From the cell containing the given text, extract its center point as [x, y] coordinate. 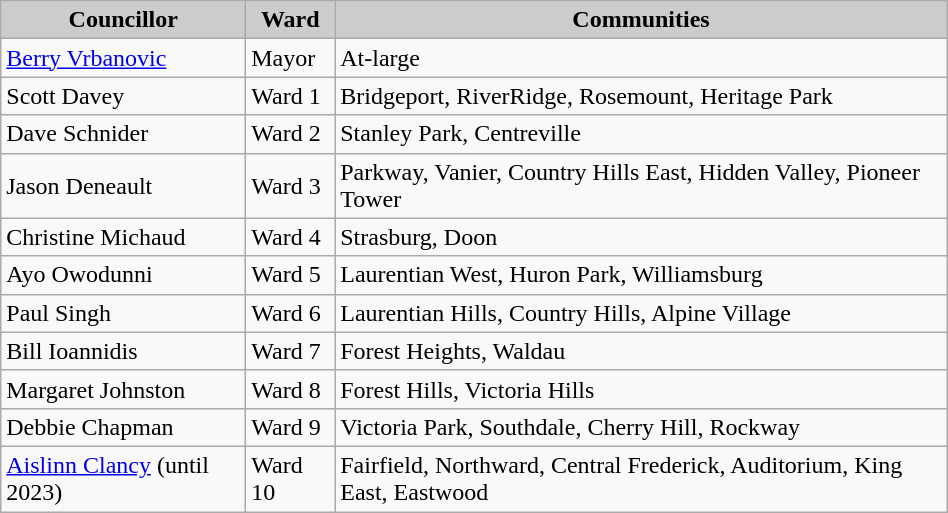
At-large [642, 58]
Debbie Chapman [124, 427]
Paul Singh [124, 313]
Bill Ioannidis [124, 351]
Laurentian West, Huron Park, Williamsburg [642, 275]
Ward 10 [290, 478]
Scott Davey [124, 96]
Ward 2 [290, 134]
Ward [290, 20]
Jason Deneault [124, 186]
Fairfield, Northward, Central Frederick, Auditorium, King East, Eastwood [642, 478]
Aislinn Clancy (until 2023) [124, 478]
Ward 5 [290, 275]
Forest Heights, Waldau [642, 351]
Ward 7 [290, 351]
Bridgeport, RiverRidge, Rosemount, Heritage Park [642, 96]
Communities [642, 20]
Ward 4 [290, 237]
Ayo Owodunni [124, 275]
Ward 6 [290, 313]
Victoria Park, Southdale, Cherry Hill, Rockway [642, 427]
Mayor [290, 58]
Margaret Johnston [124, 389]
Christine Michaud [124, 237]
Strasburg, Doon [642, 237]
Ward 3 [290, 186]
Stanley Park, Centreville [642, 134]
Laurentian Hills, Country Hills, Alpine Village [642, 313]
Councillor [124, 20]
Ward 8 [290, 389]
Ward 9 [290, 427]
Parkway, Vanier, Country Hills East, Hidden Valley, Pioneer Tower [642, 186]
Forest Hills, Victoria Hills [642, 389]
Ward 1 [290, 96]
Berry Vrbanovic [124, 58]
Dave Schnider [124, 134]
